Scan for the cell matching the given text and deliver its (x, y) coordinate at center. 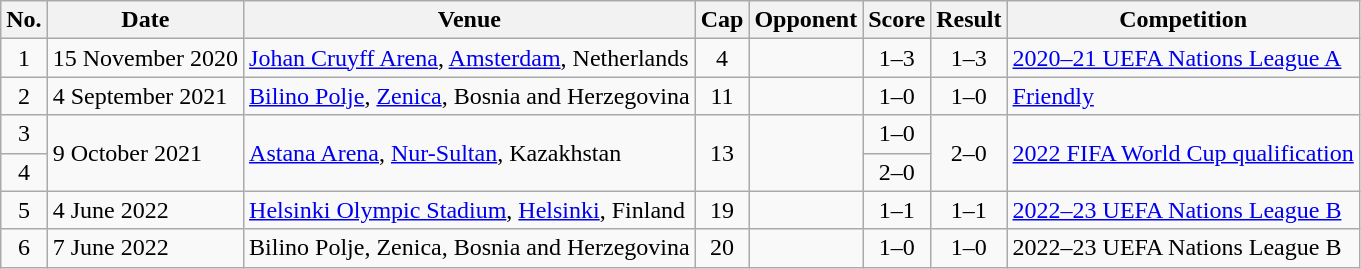
1 (24, 58)
No. (24, 20)
13 (722, 153)
20 (722, 248)
7 June 2022 (145, 248)
2020–21 UEFA Nations League A (1183, 58)
2022 FIFA World Cup qualification (1183, 153)
19 (722, 210)
4 September 2021 (145, 96)
Date (145, 20)
Venue (470, 20)
Cap (722, 20)
11 (722, 96)
Score (897, 20)
3 (24, 134)
6 (24, 248)
9 October 2021 (145, 153)
4 June 2022 (145, 210)
Result (969, 20)
Helsinki Olympic Stadium, Helsinki, Finland (470, 210)
5 (24, 210)
2 (24, 96)
Opponent (806, 20)
Friendly (1183, 96)
Johan Cruyff Arena, Amsterdam, Netherlands (470, 58)
Competition (1183, 20)
15 November 2020 (145, 58)
Astana Arena, Nur-Sultan, Kazakhstan (470, 153)
